Extract the (X, Y) coordinate from the center of the cell holding the provided text.  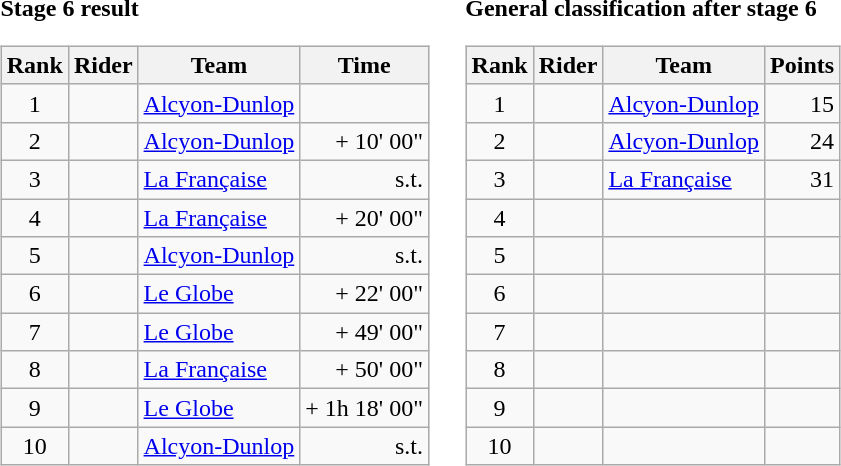
15 (802, 103)
Time (364, 65)
+ 20' 00" (364, 217)
31 (802, 179)
+ 1h 18' 00" (364, 408)
Points (802, 65)
+ 22' 00" (364, 294)
+ 49' 00" (364, 332)
+ 10' 00" (364, 141)
+ 50' 00" (364, 370)
24 (802, 141)
